Return the [x, y] coordinate for the center point of the cell that contains the specified text.  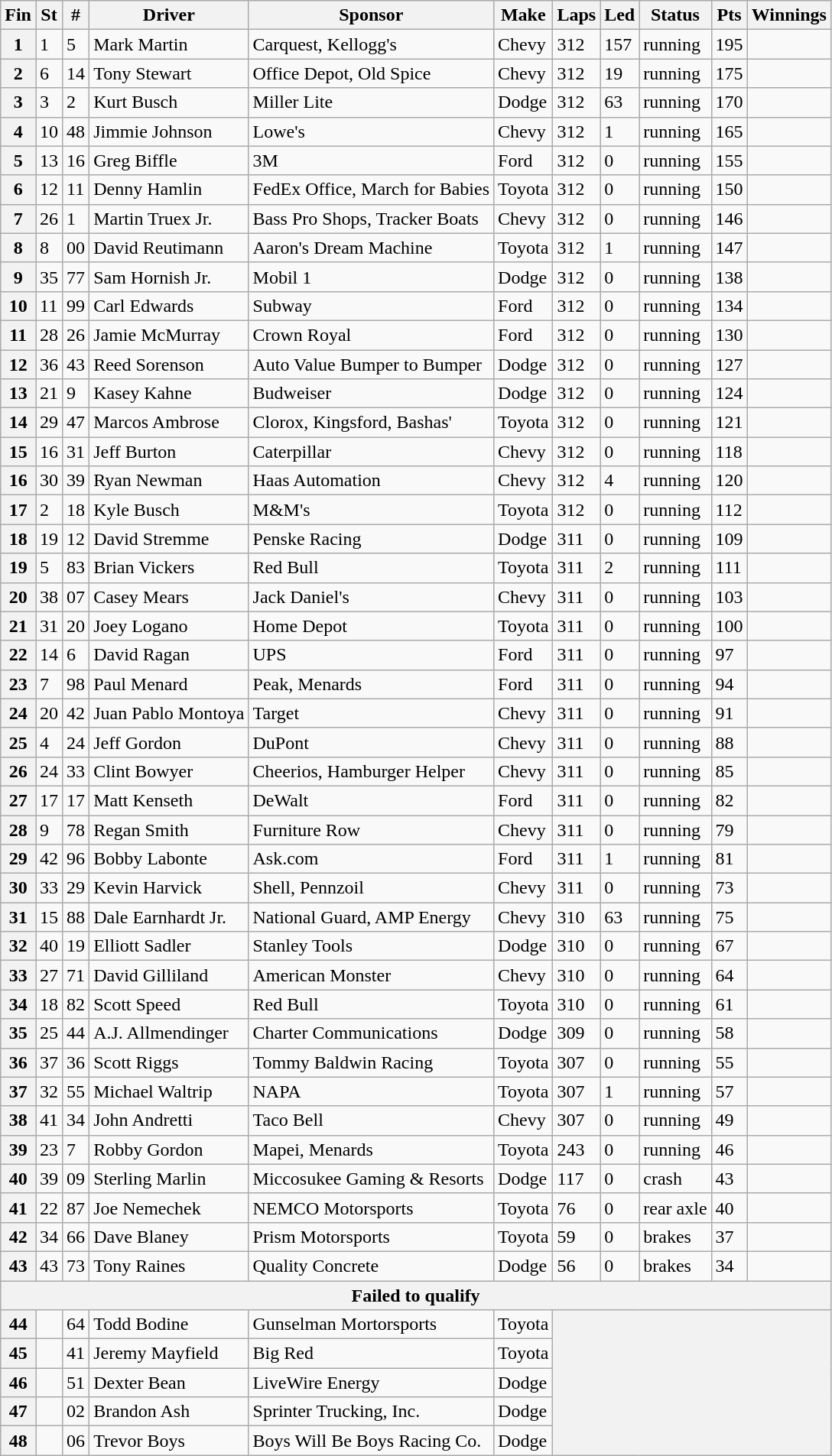
06 [76, 1441]
98 [76, 684]
Gunselman Mortorsports [372, 1325]
309 [577, 1033]
Mapei, Menards [372, 1150]
Miccosukee Gaming & Resorts [372, 1179]
75 [730, 917]
Budweiser [372, 394]
02 [76, 1412]
243 [577, 1150]
Juan Pablo Montoya [169, 713]
Marcos Ambrose [169, 423]
Michael Waltrip [169, 1091]
NAPA [372, 1091]
Jimmie Johnson [169, 131]
Robby Gordon [169, 1150]
Dale Earnhardt Jr. [169, 917]
Tommy Baldwin Racing [372, 1062]
Miller Lite [372, 102]
45 [18, 1354]
Charter Communications [372, 1033]
109 [730, 539]
51 [76, 1383]
175 [730, 73]
Joe Nemechek [169, 1208]
170 [730, 102]
Tony Stewart [169, 73]
Big Red [372, 1354]
Sponsor [372, 15]
Kevin Harvick [169, 888]
DuPont [372, 742]
Ryan Newman [169, 481]
91 [730, 713]
49 [730, 1120]
Aaron's Dream Machine [372, 248]
138 [730, 277]
David Gilliland [169, 975]
81 [730, 859]
Bass Pro Shops, Tracker Boats [372, 219]
66 [76, 1237]
David Ragan [169, 655]
M&M's [372, 510]
Martin Truex Jr. [169, 219]
146 [730, 219]
103 [730, 597]
A.J. Allmendinger [169, 1033]
134 [730, 306]
Stanley Tools [372, 946]
71 [76, 975]
St [49, 15]
78 [76, 829]
Carquest, Kellogg's [372, 44]
Cheerios, Hamburger Helper [372, 771]
Jamie McMurray [169, 335]
Reed Sorenson [169, 365]
Clorox, Kingsford, Bashas' [372, 423]
Shell, Pennzoil [372, 888]
59 [577, 1237]
Winnings [789, 15]
Regan Smith [169, 829]
UPS [372, 655]
Subway [372, 306]
Sterling Marlin [169, 1179]
87 [76, 1208]
American Monster [372, 975]
Todd Bodine [169, 1325]
121 [730, 423]
127 [730, 365]
Taco Bell [372, 1120]
Jeremy Mayfield [169, 1354]
Clint Bowyer [169, 771]
Sprinter Trucking, Inc. [372, 1412]
John Andretti [169, 1120]
117 [577, 1179]
Lowe's [372, 131]
195 [730, 44]
Carl Edwards [169, 306]
Scott Speed [169, 1004]
Ask.com [372, 859]
Denny Hamlin [169, 190]
94 [730, 684]
Elliott Sadler [169, 946]
76 [577, 1208]
Paul Menard [169, 684]
Scott Riggs [169, 1062]
58 [730, 1033]
# [76, 15]
Home Depot [372, 626]
Target [372, 713]
83 [76, 568]
Matt Kenseth [169, 800]
Mobil 1 [372, 277]
Dave Blaney [169, 1237]
Jeff Gordon [169, 742]
147 [730, 248]
85 [730, 771]
Quality Concrete [372, 1266]
157 [619, 44]
Haas Automation [372, 481]
07 [76, 597]
Casey Mears [169, 597]
Bobby Labonte [169, 859]
124 [730, 394]
Crown Royal [372, 335]
09 [76, 1179]
97 [730, 655]
67 [730, 946]
77 [76, 277]
Boys Will Be Boys Racing Co. [372, 1441]
118 [730, 452]
National Guard, AMP Energy [372, 917]
Caterpillar [372, 452]
Kyle Busch [169, 510]
Kurt Busch [169, 102]
130 [730, 335]
Jack Daniel's [372, 597]
rear axle [675, 1208]
99 [76, 306]
Joey Logano [169, 626]
Make [523, 15]
Penske Racing [372, 539]
Status [675, 15]
120 [730, 481]
Pts [730, 15]
112 [730, 510]
Brian Vickers [169, 568]
Led [619, 15]
FedEx Office, March for Babies [372, 190]
Mark Martin [169, 44]
Office Depot, Old Spice [372, 73]
111 [730, 568]
Failed to qualify [416, 1295]
Jeff Burton [169, 452]
Tony Raines [169, 1266]
David Reutimann [169, 248]
Peak, Menards [372, 684]
Auto Value Bumper to Bumper [372, 365]
LiveWire Energy [372, 1383]
Fin [18, 15]
crash [675, 1179]
Brandon Ash [169, 1412]
56 [577, 1266]
Laps [577, 15]
Trevor Boys [169, 1441]
155 [730, 161]
Dexter Bean [169, 1383]
79 [730, 829]
00 [76, 248]
Kasey Kahne [169, 394]
Greg Biffle [169, 161]
Driver [169, 15]
Furniture Row [372, 829]
150 [730, 190]
Prism Motorsports [372, 1237]
61 [730, 1004]
3M [372, 161]
NEMCO Motorsports [372, 1208]
57 [730, 1091]
100 [730, 626]
David Stremme [169, 539]
96 [76, 859]
DeWalt [372, 800]
Sam Hornish Jr. [169, 277]
165 [730, 131]
